Return (X, Y) of the center of cell containing provided text 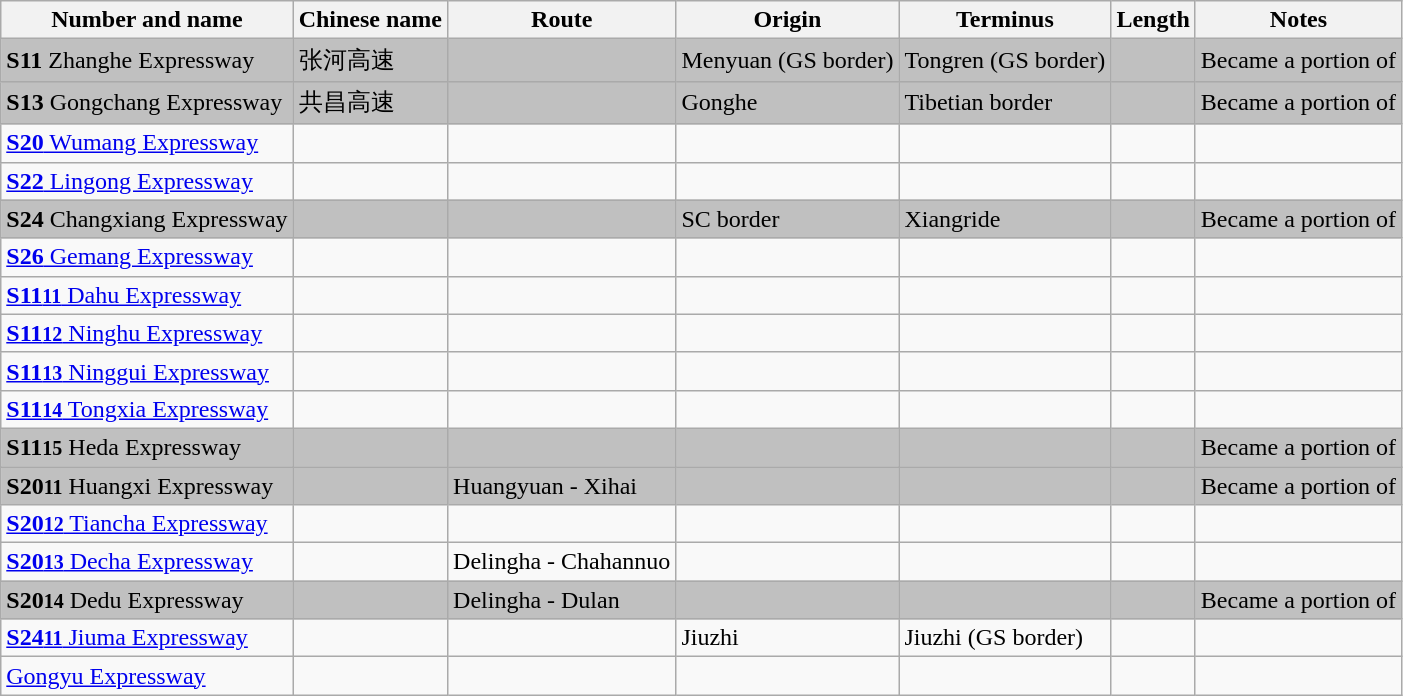
S1114 Tongxia Expressway (147, 409)
Menyuan (GS border) (788, 60)
Chinese name (370, 20)
张河高速 (370, 60)
S2411 Jiuma Expressway (147, 638)
S26 Gemang Expressway (147, 257)
Notes (1298, 20)
S2012 Tiancha Expressway (147, 524)
Xiangride (1005, 219)
Terminus (1005, 20)
S1113 Ninggui Expressway (147, 371)
SC border (788, 219)
Tibetian border (1005, 102)
S11 Zhanghe Expressway (147, 60)
Jiuzhi (788, 638)
S1115 Heda Expressway (147, 447)
Origin (788, 20)
Route (562, 20)
共昌高速 (370, 102)
Number and name (147, 20)
Gonghe (788, 102)
Length (1153, 20)
Delingha - Chahannuo (562, 562)
Huangyuan - Xihai (562, 485)
Tongren (GS border) (1005, 60)
S20 Wumang Expressway (147, 143)
S22 Lingong Expressway (147, 181)
Jiuzhi (GS border) (1005, 638)
S2013 Decha Expressway (147, 562)
S2011 Huangxi Expressway (147, 485)
Delingha - Dulan (562, 600)
S13 Gongchang Expressway (147, 102)
S1111 Dahu Expressway (147, 295)
Gongyu Expressway (147, 676)
S24 Changxiang Expressway (147, 219)
S1112 Ninghu Expressway (147, 333)
S2014 Dedu Expressway (147, 600)
